Search for the cell housing the specified text and yield its (x, y) center coordinate. 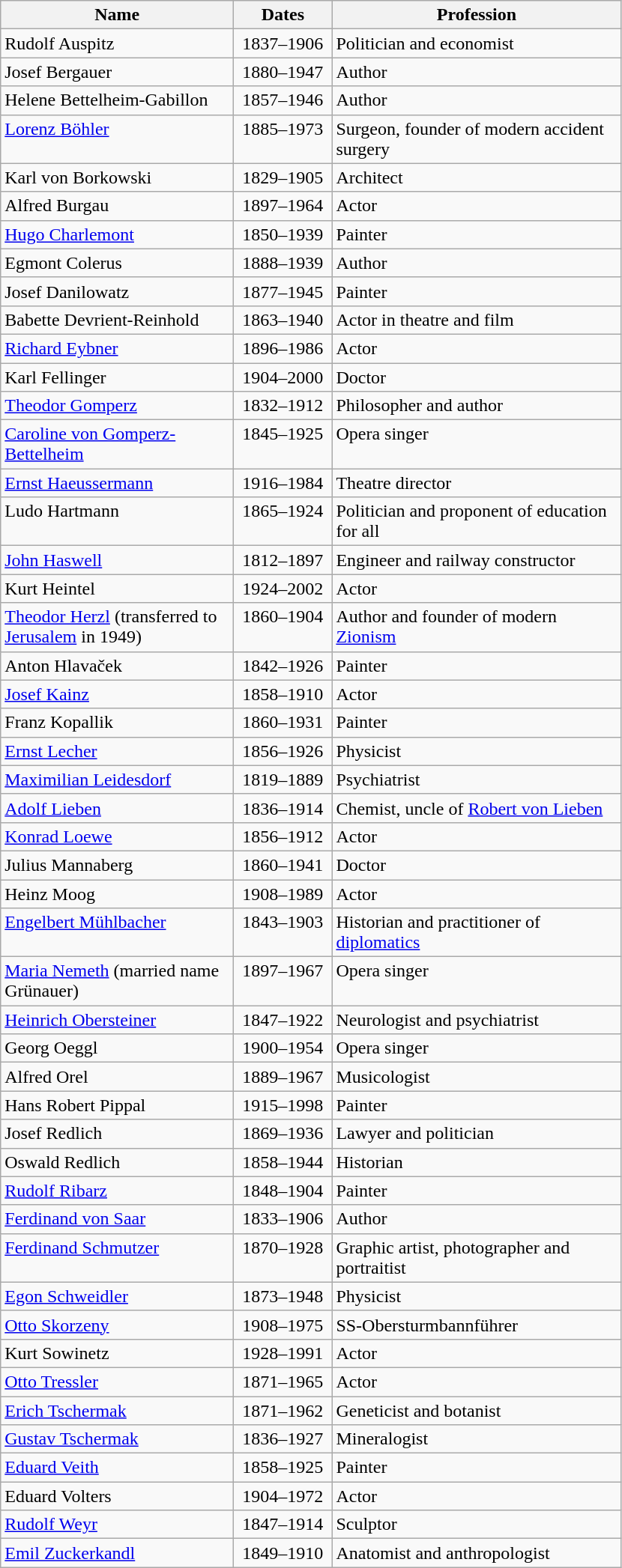
Julius Mannaberg (117, 865)
Oswald Redlich (117, 1162)
Otto Tressler (117, 1382)
Theatre director (477, 483)
Eduard Volters (117, 1496)
Ludo Hartmann (117, 521)
1863–1940 (283, 320)
Musicologist (477, 1077)
1837–1906 (283, 43)
Heinrich Obersteiner (117, 1020)
1877–1945 (283, 291)
1904–1972 (283, 1496)
Historian and practitioner of diplomatics (477, 933)
1880–1947 (283, 72)
1836–1914 (283, 808)
1871–1965 (283, 1382)
Rudolf Ribarz (117, 1191)
Erich Tschermak (117, 1410)
1858–1944 (283, 1162)
Emil Zuckerkandl (117, 1553)
1869–1936 (283, 1134)
Maximilian Leidesdorf (117, 780)
Dates (283, 15)
1845–1925 (283, 445)
1856–1912 (283, 836)
1860–1931 (283, 723)
1842–1926 (283, 666)
Engelbert Mühlbacher (117, 933)
1847–1922 (283, 1020)
Politician and economist (477, 43)
1916–1984 (283, 483)
Philosopher and author (477, 406)
1928–1991 (283, 1353)
Geneticist and botanist (477, 1410)
Egmont Colerus (117, 263)
1897–1964 (283, 206)
1889–1967 (283, 1077)
1833–1906 (283, 1219)
Kurt Sowinetz (117, 1353)
Franz Kopallik (117, 723)
1896–1986 (283, 348)
Konrad Loewe (117, 836)
Rudolf Weyr (117, 1525)
Psychiatrist (477, 780)
Theodor Gomperz (117, 406)
Josef Kainz (117, 694)
1843–1903 (283, 933)
1847–1914 (283, 1525)
1915–1998 (283, 1105)
Ferdinand Schmutzer (117, 1258)
Architect (477, 177)
Josef Bergauer (117, 72)
Author and founder of modern Zionism (477, 627)
1860–1904 (283, 627)
Ferdinand von Saar (117, 1219)
1812–1897 (283, 560)
1871–1962 (283, 1410)
1865–1924 (283, 521)
1857–1946 (283, 100)
1850–1939 (283, 234)
Caroline von Gomperz-Bettelheim (117, 445)
1888–1939 (283, 263)
Ernst Haeussermann (117, 483)
Eduard Veith (117, 1468)
Heinz Moog (117, 893)
Politician and proponent of education for all (477, 521)
1832–1912 (283, 406)
1829–1905 (283, 177)
1908–1975 (283, 1325)
1897–1967 (283, 981)
Lorenz Böhler (117, 139)
Historian (477, 1162)
Otto Skorzeny (117, 1325)
Anatomist and anthropologist (477, 1553)
1858–1910 (283, 694)
1858–1925 (283, 1468)
1900–1954 (283, 1048)
Josef Redlich (117, 1134)
Mineralogist (477, 1439)
Georg Oeggl (117, 1048)
Josef Danilowatz (117, 291)
John Haswell (117, 560)
1849–1910 (283, 1553)
Richard Eybner (117, 348)
Maria Nemeth (married name Grünauer) (117, 981)
1856–1926 (283, 751)
Karl von Borkowski (117, 177)
Karl Fellinger (117, 377)
Helene Bettelheim-Gabillon (117, 100)
1908–1989 (283, 893)
Babette Devrient-Reinhold (117, 320)
Ernst Lecher (117, 751)
Hugo Charlemont (117, 234)
Neurologist and psychiatrist (477, 1020)
1904–2000 (283, 377)
1873–1948 (283, 1296)
Hans Robert Pippal (117, 1105)
Chemist, uncle of Robert von Lieben (477, 808)
Name (117, 15)
Adolf Lieben (117, 808)
Kurt Heintel (117, 589)
1924–2002 (283, 589)
Graphic artist, photographer and portraitist (477, 1258)
1848–1904 (283, 1191)
Theodor Herzl (transferred to Jerusalem in 1949) (117, 627)
Profession (477, 15)
Rudolf Auspitz (117, 43)
SS-Obersturmbannführer (477, 1325)
Alfred Burgau (117, 206)
Egon Schweidler (117, 1296)
Sculptor (477, 1525)
Gustav Tschermak (117, 1439)
1836–1927 (283, 1439)
1819–1889 (283, 780)
1870–1928 (283, 1258)
Engineer and railway constructor (477, 560)
Anton Hlavaček (117, 666)
1860–1941 (283, 865)
Alfred Orel (117, 1077)
Lawyer and politician (477, 1134)
Actor in theatre and film (477, 320)
Surgeon, founder of modern accident surgery (477, 139)
1885–1973 (283, 139)
